Find where the given text appears and provide that cell's center as (X, Y) coordinate. 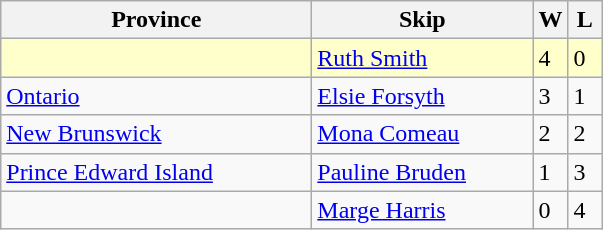
New Brunswick (156, 134)
L (585, 20)
Province (156, 20)
Marge Harris (422, 210)
Pauline Bruden (422, 172)
Ruth Smith (422, 58)
Elsie Forsyth (422, 96)
Ontario (156, 96)
Mona Comeau (422, 134)
Skip (422, 20)
Prince Edward Island (156, 172)
W (550, 20)
